Search for the cell housing the specified text and yield its (x, y) center coordinate. 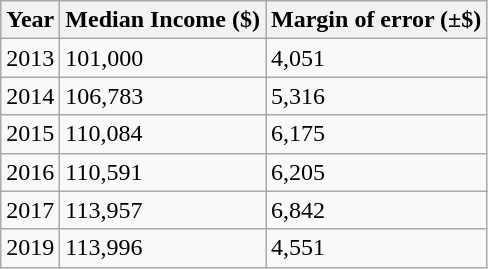
110,084 (163, 134)
2019 (30, 248)
113,957 (163, 210)
2017 (30, 210)
4,051 (376, 58)
2013 (30, 58)
6,842 (376, 210)
5,316 (376, 96)
2016 (30, 172)
4,551 (376, 248)
6,175 (376, 134)
Median Income ($) (163, 20)
6,205 (376, 172)
2014 (30, 96)
101,000 (163, 58)
110,591 (163, 172)
2015 (30, 134)
Margin of error (±$) (376, 20)
113,996 (163, 248)
Year (30, 20)
106,783 (163, 96)
